Find where the given text appears and provide that cell's center as [x, y] coordinate. 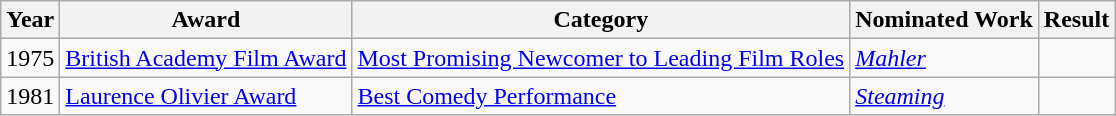
Laurence Olivier Award [206, 96]
Category [601, 20]
1981 [30, 96]
Best Comedy Performance [601, 96]
British Academy Film Award [206, 58]
Nominated Work [944, 20]
Steaming [944, 96]
Mahler [944, 58]
Year [30, 20]
1975 [30, 58]
Result [1076, 20]
Most Promising Newcomer to Leading Film Roles [601, 58]
Award [206, 20]
